Find where the given text appears and provide that cell's center as [X, Y] coordinate. 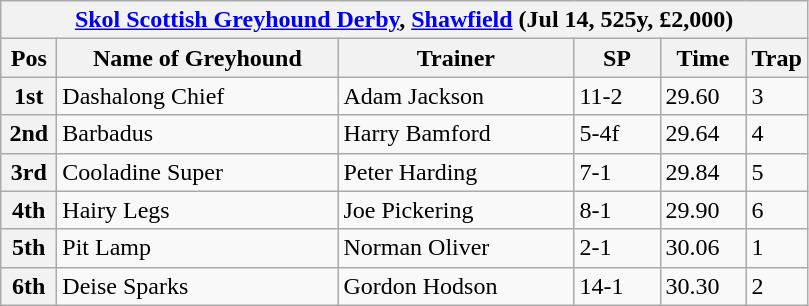
5 [776, 172]
SP [617, 58]
Harry Bamford [456, 134]
7-1 [617, 172]
Dashalong Chief [198, 96]
Hairy Legs [198, 210]
29.60 [703, 96]
Trap [776, 58]
11-2 [617, 96]
Norman Oliver [456, 248]
Adam Jackson [456, 96]
6 [776, 210]
Skol Scottish Greyhound Derby, Shawfield (Jul 14, 525y, £2,000) [404, 20]
5-4f [617, 134]
2 [776, 286]
29.84 [703, 172]
29.90 [703, 210]
Gordon Hodson [456, 286]
Pit Lamp [198, 248]
3 [776, 96]
6th [29, 286]
1 [776, 248]
29.64 [703, 134]
4 [776, 134]
Name of Greyhound [198, 58]
Peter Harding [456, 172]
4th [29, 210]
2nd [29, 134]
8-1 [617, 210]
2-1 [617, 248]
Barbadus [198, 134]
30.30 [703, 286]
5th [29, 248]
Trainer [456, 58]
30.06 [703, 248]
1st [29, 96]
Deise Sparks [198, 286]
Time [703, 58]
3rd [29, 172]
Pos [29, 58]
14-1 [617, 286]
Cooladine Super [198, 172]
Joe Pickering [456, 210]
